Scan for the cell matching the given text and deliver its (X, Y) coordinate at center. 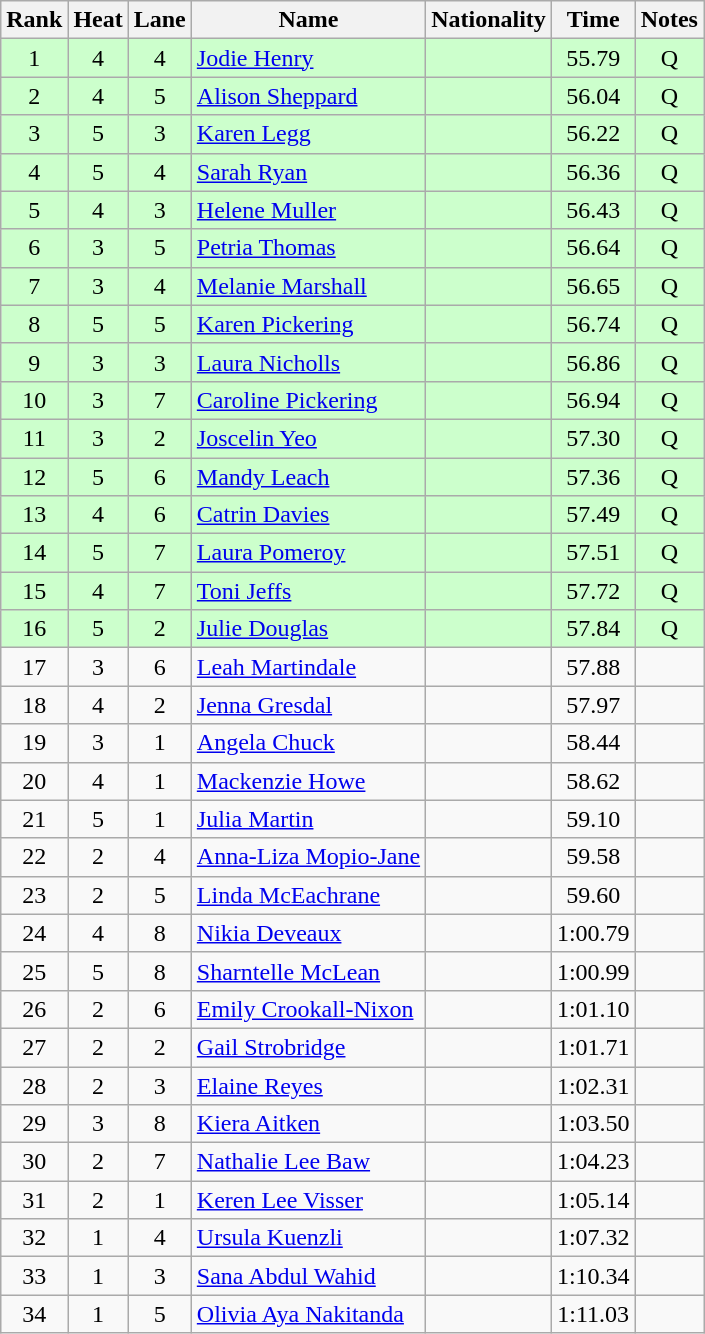
20 (34, 781)
Julia Martin (308, 819)
58.44 (593, 743)
32 (34, 1238)
15 (34, 591)
Julie Douglas (308, 629)
21 (34, 819)
59.58 (593, 857)
59.10 (593, 819)
57.30 (593, 438)
31 (34, 1200)
56.36 (593, 172)
56.64 (593, 248)
56.43 (593, 210)
16 (34, 629)
Ursula Kuenzli (308, 1238)
Laura Nicholls (308, 362)
55.79 (593, 58)
1:04.23 (593, 1162)
Time (593, 20)
Olivia Aya Nakitanda (308, 1314)
1:02.31 (593, 1085)
Lane (160, 20)
1:01.10 (593, 1009)
Toni Jeffs (308, 591)
23 (34, 895)
Notes (669, 20)
24 (34, 933)
1:10.34 (593, 1276)
57.84 (593, 629)
56.94 (593, 400)
58.62 (593, 781)
1:00.99 (593, 971)
Alison Sheppard (308, 96)
33 (34, 1276)
Keren Lee Visser (308, 1200)
Jodie Henry (308, 58)
Petria Thomas (308, 248)
Catrin Davies (308, 515)
56.86 (593, 362)
Melanie Marshall (308, 286)
Emily Crookall-Nixon (308, 1009)
10 (34, 400)
57.51 (593, 553)
1:01.71 (593, 1047)
Karen Pickering (308, 324)
Anna-Liza Mopio-Jane (308, 857)
56.22 (593, 134)
25 (34, 971)
9 (34, 362)
Sarah Ryan (308, 172)
57.36 (593, 477)
Jenna Gresdal (308, 705)
Mackenzie Howe (308, 781)
1:05.14 (593, 1200)
Angela Chuck (308, 743)
57.49 (593, 515)
14 (34, 553)
19 (34, 743)
Joscelin Yeo (308, 438)
27 (34, 1047)
Laura Pomeroy (308, 553)
Elaine Reyes (308, 1085)
18 (34, 705)
1:07.32 (593, 1238)
57.97 (593, 705)
34 (34, 1314)
56.04 (593, 96)
56.65 (593, 286)
1:00.79 (593, 933)
59.60 (593, 895)
Kiera Aitken (308, 1124)
28 (34, 1085)
Mandy Leach (308, 477)
17 (34, 667)
Sana Abdul Wahid (308, 1276)
30 (34, 1162)
56.74 (593, 324)
Nikia Deveaux (308, 933)
Karen Legg (308, 134)
57.72 (593, 591)
11 (34, 438)
Name (308, 20)
Caroline Pickering (308, 400)
12 (34, 477)
13 (34, 515)
26 (34, 1009)
Nationality (489, 20)
29 (34, 1124)
1:11.03 (593, 1314)
Nathalie Lee Baw (308, 1162)
57.88 (593, 667)
Linda McEachrane (308, 895)
Heat (98, 20)
Helene Muller (308, 210)
Gail Strobridge (308, 1047)
1:03.50 (593, 1124)
Rank (34, 20)
Leah Martindale (308, 667)
Sharntelle McLean (308, 971)
22 (34, 857)
